Provide the (x, y) coordinate of the cell's center where the given text is located.  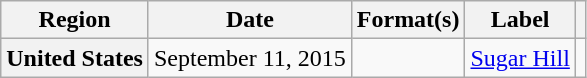
United States (75, 58)
Date (250, 20)
Label (520, 20)
Format(s) (408, 20)
Sugar Hill (520, 58)
Region (75, 20)
September 11, 2015 (250, 58)
